For the text-containing cell, return its midpoint in [X, Y] coordinate format. 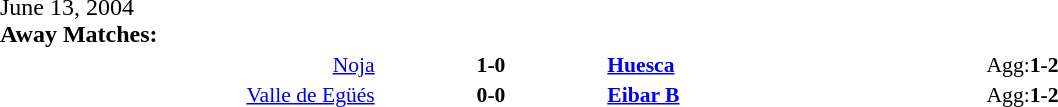
1-0 [492, 64]
Huesca [795, 64]
